Search for the cell housing the specified text and yield its [X, Y] center coordinate. 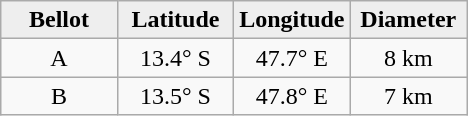
Diameter [408, 20]
13.4° S [175, 58]
47.7° E [292, 58]
8 km [408, 58]
Bellot [59, 20]
7 km [408, 96]
B [59, 96]
47.8° E [292, 96]
A [59, 58]
Longitude [292, 20]
13.5° S [175, 96]
Latitude [175, 20]
